Return the [x, y] coordinate for the center point of the cell that contains the specified text.  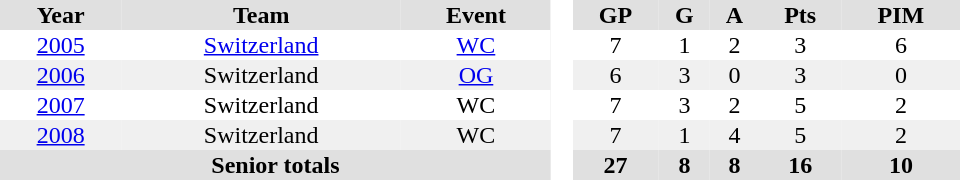
2008 [60, 135]
10 [901, 165]
16 [800, 165]
27 [615, 165]
A [734, 15]
GP [615, 15]
2007 [60, 105]
2006 [60, 75]
G [685, 15]
Pts [800, 15]
2005 [60, 45]
Year [60, 15]
Event [476, 15]
Team [261, 15]
4 [734, 135]
OG [476, 75]
PIM [901, 15]
Senior totals [276, 165]
